Scan for the cell matching the given text and deliver its (X, Y) coordinate at center. 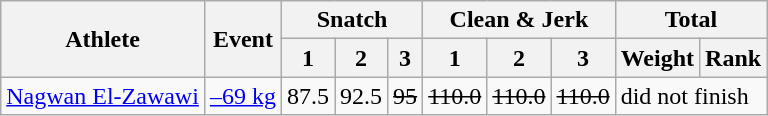
Snatch (352, 20)
did not finish (691, 96)
Total (691, 20)
Event (242, 39)
Athlete (103, 39)
–69 kg (242, 96)
87.5 (308, 96)
Nagwan El-Zawawi (103, 96)
95 (406, 96)
Clean & Jerk (520, 20)
Rank (734, 58)
92.5 (362, 96)
Weight (657, 58)
